Search for the cell housing the specified text and yield its [x, y] center coordinate. 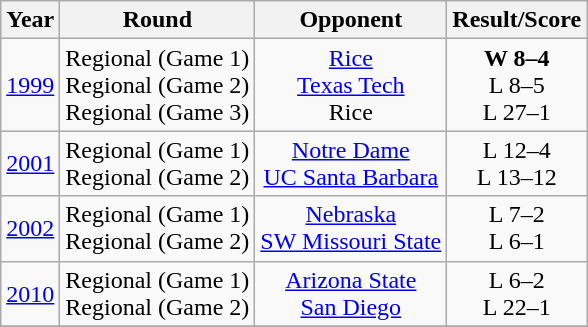
2002 [30, 228]
W 8–4L 8–5L 27–1 [517, 85]
Result/Score [517, 20]
Arizona StateSan Diego [351, 294]
RiceTexas TechRice [351, 85]
Year [30, 20]
Round [158, 20]
2010 [30, 294]
Notre Dame UC Santa Barbara [351, 164]
L 12–4 L 13–12 [517, 164]
1999 [30, 85]
L 6–2L 22–1 [517, 294]
Regional (Game 1)Regional (Game 2) [158, 294]
Nebraska SW Missouri State [351, 228]
L 7–2 L 6–1 [517, 228]
Regional (Game 1)Regional (Game 2)Regional (Game 3) [158, 85]
Opponent [351, 20]
2001 [30, 164]
